Determine the [x, y] coordinate at the center of the cell enclosing the given text.  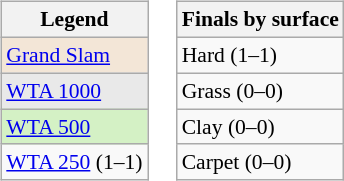
WTA 1000 [74, 91]
Grass (0–0) [260, 91]
WTA 500 [74, 127]
WTA 250 (1–1) [74, 162]
Carpet (0–0) [260, 162]
Grand Slam [74, 55]
Clay (0–0) [260, 127]
Hard (1–1) [260, 55]
Legend [74, 20]
Finals by surface [260, 20]
